Identify which cell holds the provided text, then report its [X, Y] central coordinate. 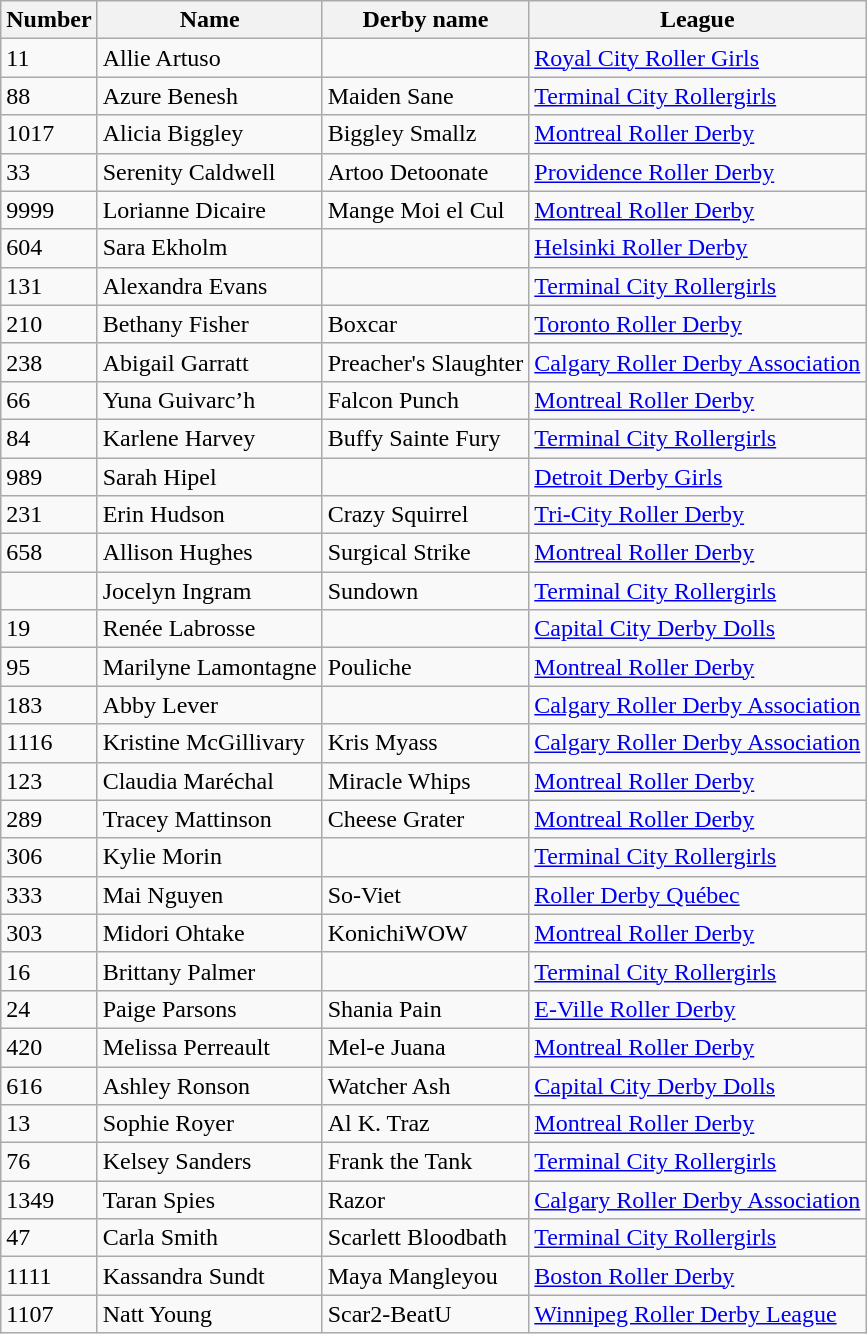
Azure Benesh [210, 96]
Maya Mangleyou [426, 1276]
306 [49, 857]
Sarah Hipel [210, 477]
88 [49, 96]
Kris Myass [426, 743]
Sundown [426, 591]
9999 [49, 210]
Alicia Biggley [210, 134]
989 [49, 477]
76 [49, 1162]
Scarlett Bloodbath [426, 1238]
238 [49, 362]
Miracle Whips [426, 781]
Kylie Morin [210, 857]
Midori Ohtake [210, 933]
Watcher Ash [426, 1085]
Pouliche [426, 667]
Melissa Perreault [210, 1047]
Marilyne Lamontagne [210, 667]
Scar2-BeatU [426, 1314]
Al K. Traz [426, 1124]
Providence Roller Derby [698, 172]
Buffy Sainte Fury [426, 438]
Surgical Strike [426, 553]
Tri-City Roller Derby [698, 515]
Winnipeg Roller Derby League [698, 1314]
Derby name [426, 20]
123 [49, 781]
95 [49, 667]
Cheese Grater [426, 819]
Erin Hudson [210, 515]
Biggley Smallz [426, 134]
Abigail Garratt [210, 362]
Roller Derby Québec [698, 895]
11 [49, 58]
Lorianne Dicaire [210, 210]
Jocelyn Ingram [210, 591]
131 [49, 286]
Karlene Harvey [210, 438]
Tracey Mattinson [210, 819]
604 [49, 248]
303 [49, 933]
183 [49, 705]
Mange Moi el Cul [426, 210]
24 [49, 1009]
Falcon Punch [426, 400]
33 [49, 172]
47 [49, 1238]
13 [49, 1124]
84 [49, 438]
Boxcar [426, 324]
Mel-e Juana [426, 1047]
Taran Spies [210, 1200]
Artoo Detoonate [426, 172]
289 [49, 819]
Crazy Squirrel [426, 515]
Kelsey Sanders [210, 1162]
Detroit Derby Girls [698, 477]
Name [210, 20]
16 [49, 971]
1107 [49, 1314]
Serenity Caldwell [210, 172]
1116 [49, 743]
Brittany Palmer [210, 971]
616 [49, 1085]
Allie Artuso [210, 58]
Helsinki Roller Derby [698, 248]
210 [49, 324]
Ashley Ronson [210, 1085]
Toronto Roller Derby [698, 324]
Razor [426, 1200]
So-Viet [426, 895]
1017 [49, 134]
420 [49, 1047]
Carla Smith [210, 1238]
Kassandra Sundt [210, 1276]
1111 [49, 1276]
Preacher's Slaughter [426, 362]
231 [49, 515]
Number [49, 20]
Frank the Tank [426, 1162]
Alexandra Evans [210, 286]
Shania Pain [426, 1009]
Mai Nguyen [210, 895]
Claudia Maréchal [210, 781]
Maiden Sane [426, 96]
Renée Labrosse [210, 629]
Sara Ekholm [210, 248]
658 [49, 553]
Yuna Guivarc’h [210, 400]
Natt Young [210, 1314]
Sophie Royer [210, 1124]
KonichiWOW [426, 933]
Boston Roller Derby [698, 1276]
Kristine McGillivary [210, 743]
E-Ville Roller Derby [698, 1009]
Allison Hughes [210, 553]
333 [49, 895]
66 [49, 400]
Royal City Roller Girls [698, 58]
Bethany Fisher [210, 324]
Abby Lever [210, 705]
League [698, 20]
Paige Parsons [210, 1009]
1349 [49, 1200]
19 [49, 629]
